Locate the cell with the specified text and output its (X, Y) center coordinate. 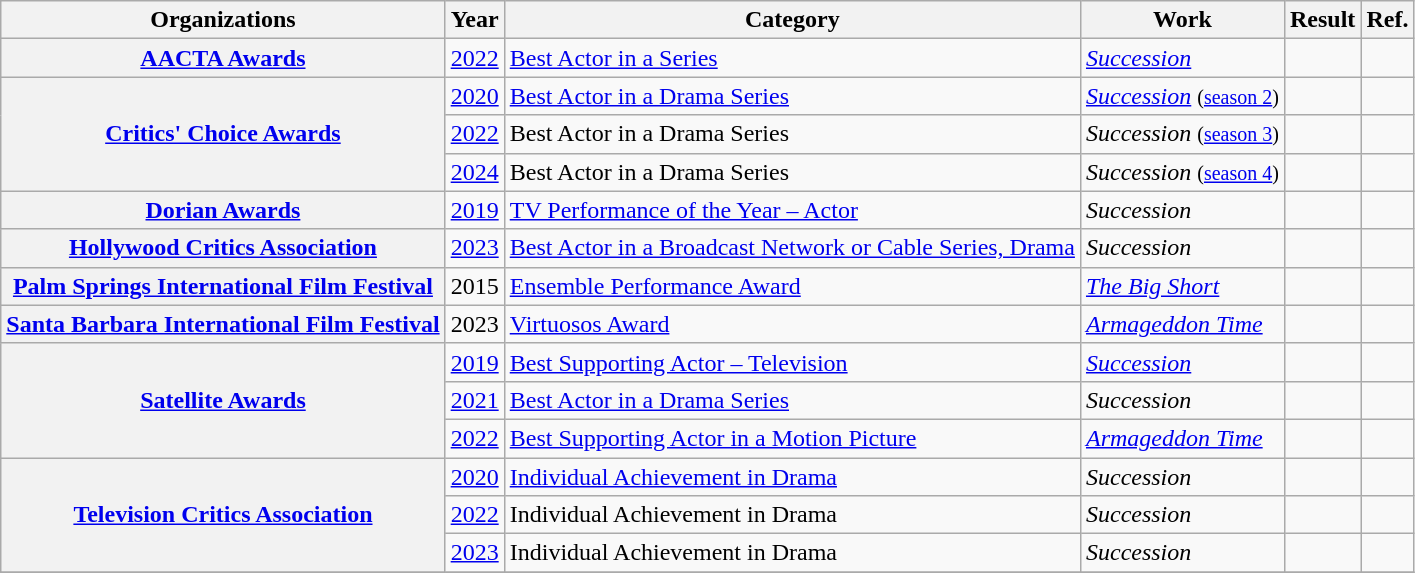
Hollywood Critics Association (223, 248)
Santa Barbara International Film Festival (223, 324)
Succession (season 2) (1182, 96)
Television Critics Association (223, 515)
Critics' Choice Awards (223, 134)
Ref. (1388, 20)
AACTA Awards (223, 58)
TV Performance of the Year – Actor (792, 210)
Work (1182, 20)
Best Actor in a Broadcast Network or Cable Series, Drama (792, 248)
Year (474, 20)
2021 (474, 400)
Best Supporting Actor – Television (792, 362)
Succession (season 3) (1182, 134)
The Big Short (1182, 286)
Virtuosos Award (792, 324)
Category (792, 20)
Result (1322, 20)
2024 (474, 172)
Dorian Awards (223, 210)
Satellite Awards (223, 400)
Best Actor in a Series (792, 58)
Ensemble Performance Award (792, 286)
Organizations (223, 20)
2015 (474, 286)
Best Supporting Actor in a Motion Picture (792, 438)
Succession (season 4) (1182, 172)
Palm Springs International Film Festival (223, 286)
